Extract the (X, Y) coordinate from the center of the cell holding the provided text.  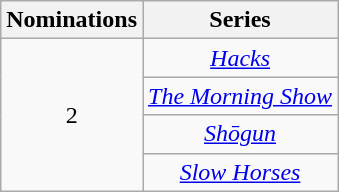
Shōgun (240, 134)
Hacks (240, 58)
Slow Horses (240, 172)
2 (72, 115)
Series (240, 20)
The Morning Show (240, 96)
Nominations (72, 20)
